Scan for the cell matching the given text and deliver its [x, y] coordinate at center. 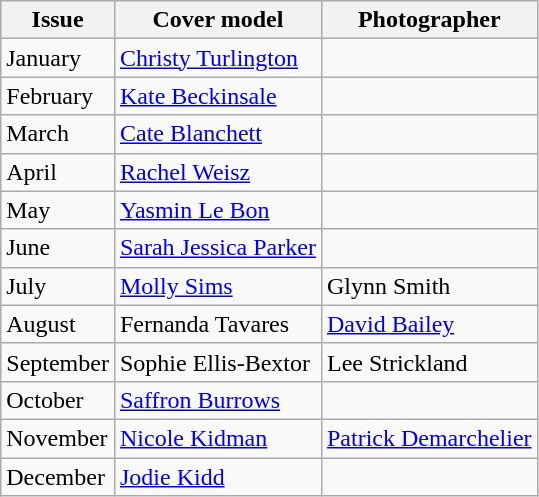
January [58, 58]
May [58, 210]
Jodie Kidd [218, 477]
David Bailey [429, 324]
Photographer [429, 20]
Glynn Smith [429, 286]
October [58, 400]
Cate Blanchett [218, 134]
November [58, 438]
February [58, 96]
Rachel Weisz [218, 172]
April [58, 172]
Sophie Ellis-Bextor [218, 362]
Sarah Jessica Parker [218, 248]
Kate Beckinsale [218, 96]
March [58, 134]
July [58, 286]
Fernanda Tavares [218, 324]
August [58, 324]
Christy Turlington [218, 58]
Yasmin Le Bon [218, 210]
Saffron Burrows [218, 400]
Issue [58, 20]
Nicole Kidman [218, 438]
December [58, 477]
June [58, 248]
September [58, 362]
Patrick Demarchelier [429, 438]
Cover model [218, 20]
Lee Strickland [429, 362]
Molly Sims [218, 286]
